Identify which cell holds the provided text, then report its [x, y] central coordinate. 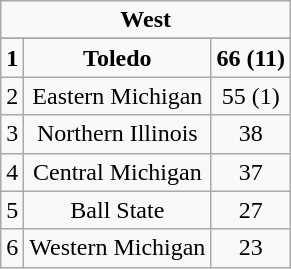
66 (11) [251, 58]
4 [12, 172]
Western Michigan [118, 248]
23 [251, 248]
37 [251, 172]
38 [251, 134]
Ball State [118, 210]
6 [12, 248]
27 [251, 210]
2 [12, 96]
3 [12, 134]
1 [12, 58]
55 (1) [251, 96]
West [146, 20]
Toledo [118, 58]
Central Michigan [118, 172]
5 [12, 210]
Eastern Michigan [118, 96]
Northern Illinois [118, 134]
